Extract the (x, y) coordinate from the center of the cell holding the provided text.  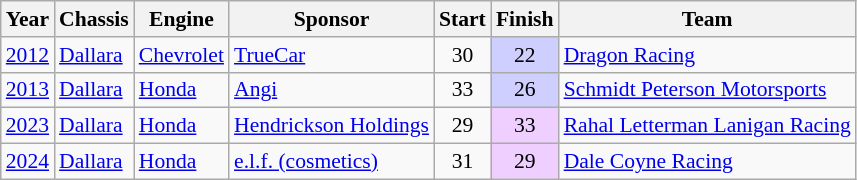
Year (28, 19)
Dragon Racing (708, 55)
2024 (28, 162)
Dale Coyne Racing (708, 162)
Rahal Letterman Lanigan Racing (708, 126)
22 (525, 55)
2012 (28, 55)
Chassis (94, 19)
Schmidt Peterson Motorsports (708, 90)
2023 (28, 126)
Finish (525, 19)
Start (462, 19)
31 (462, 162)
Sponsor (332, 19)
30 (462, 55)
TrueCar (332, 55)
26 (525, 90)
2013 (28, 90)
e.l.f. (cosmetics) (332, 162)
Hendrickson Holdings (332, 126)
Chevrolet (182, 55)
Team (708, 19)
Angi (332, 90)
Engine (182, 19)
